Find where the given text appears and provide that cell's center as [X, Y] coordinate. 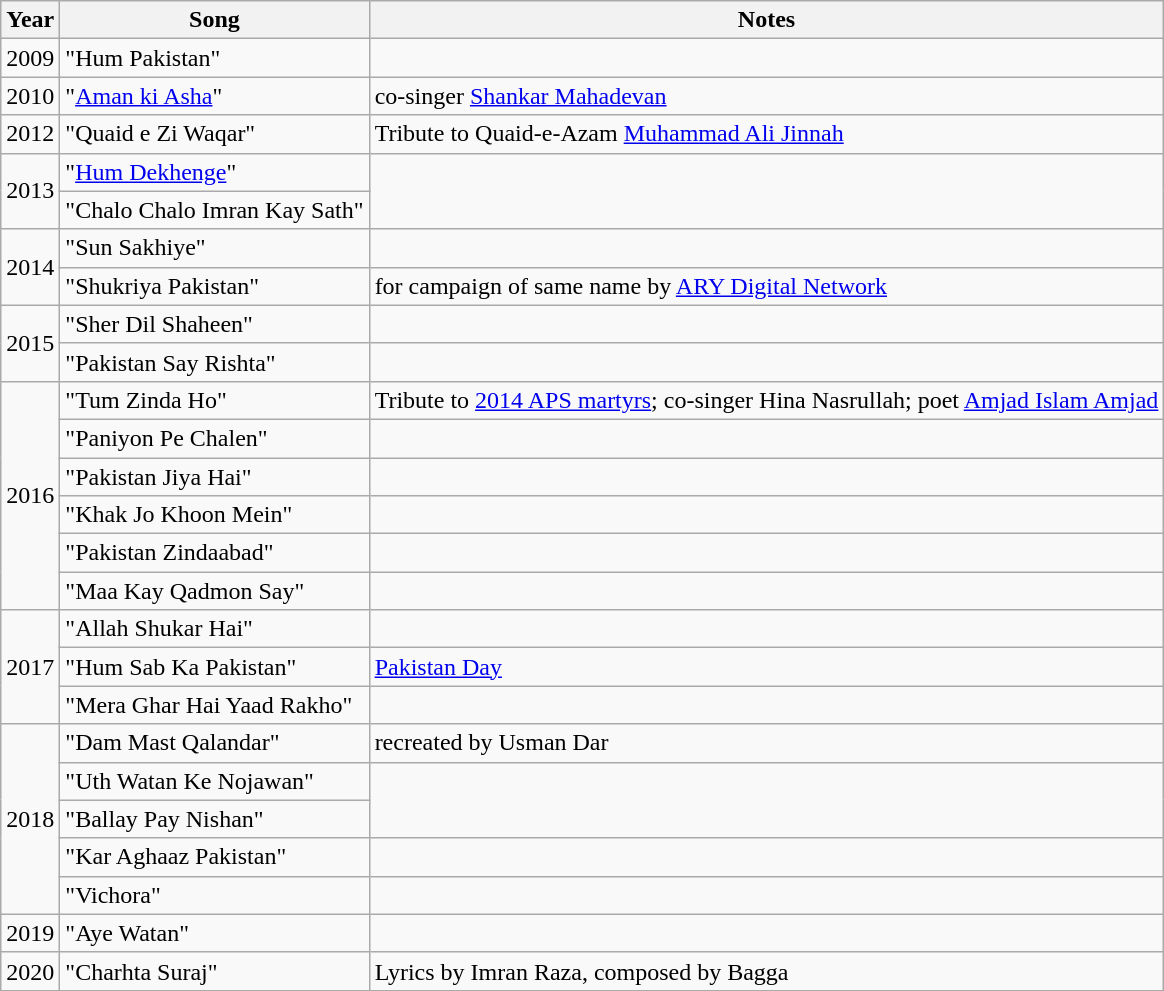
"Shukriya Pakistan" [214, 286]
for campaign of same name by ARY Digital Network [766, 286]
"Quaid e Zi Waqar" [214, 134]
2017 [30, 667]
Pakistan Day [766, 667]
2009 [30, 58]
"Uth Watan Ke Nojawan" [214, 781]
Lyrics by Imran Raza, composed by Bagga [766, 971]
"Paniyon Pe Chalen" [214, 438]
"Chalo Chalo Imran Kay Sath" [214, 210]
"Allah Shukar Hai" [214, 629]
Year [30, 20]
"Vichora" [214, 895]
Tribute to Quaid-e-Azam Muhammad Ali Jinnah [766, 134]
"Aye Watan" [214, 933]
"Pakistan Say Rishta" [214, 362]
"Dam Mast Qalandar" [214, 743]
"Sher Dil Shaheen" [214, 324]
2013 [30, 191]
Tribute to 2014 APS martyrs; co-singer Hina Nasrullah; poet Amjad Islam Amjad [766, 400]
"Pakistan Zindaabad" [214, 553]
2010 [30, 96]
"Maa Kay Qadmon Say" [214, 591]
2018 [30, 819]
"Hum Sab Ka Pakistan" [214, 667]
"Aman ki Asha" [214, 96]
2014 [30, 267]
2012 [30, 134]
"Charhta Suraj" [214, 971]
"Pakistan Jiya Hai" [214, 477]
Notes [766, 20]
Song [214, 20]
"Tum Zinda Ho" [214, 400]
"Hum Pakistan" [214, 58]
"Sun Sakhiye" [214, 248]
2020 [30, 971]
co-singer Shankar Mahadevan [766, 96]
2015 [30, 343]
2019 [30, 933]
"Ballay Pay Nishan" [214, 819]
"Khak Jo Khoon Mein" [214, 515]
2016 [30, 495]
recreated by Usman Dar [766, 743]
"Mera Ghar Hai Yaad Rakho" [214, 705]
"Kar Aghaaz Pakistan" [214, 857]
"Hum Dekhenge" [214, 172]
